Find where the given text appears and provide that cell's center as [X, Y] coordinate. 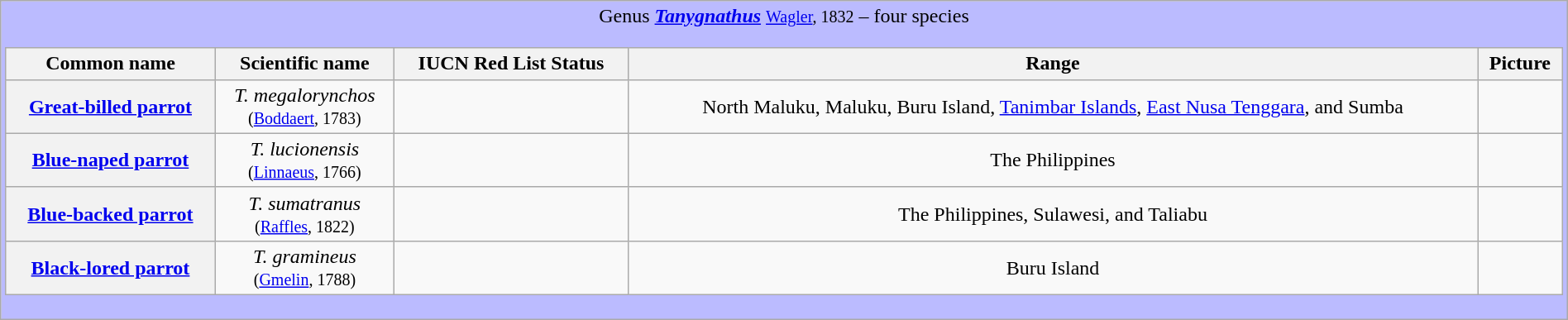
Black-lored parrot [111, 268]
Buru Island [1053, 268]
Common name [111, 64]
Range [1053, 64]
Scientific name [304, 64]
Picture [1520, 64]
T. lucionensis (Linnaeus, 1766) [304, 160]
North Maluku, Maluku, Buru Island, Tanimbar Islands, East Nusa Tenggara, and Sumba [1053, 106]
T. megalorynchos (Boddaert, 1783) [304, 106]
Blue-backed parrot [111, 213]
IUCN Red List Status [511, 64]
T. gramineus (Gmelin, 1788) [304, 268]
T. sumatranus (Raffles, 1822) [304, 213]
The Philippines, Sulawesi, and Taliabu [1053, 213]
Great-billed parrot [111, 106]
The Philippines [1053, 160]
Blue-naped parrot [111, 160]
